Output the (x, y) coordinate of the center of the cell containing the given text.  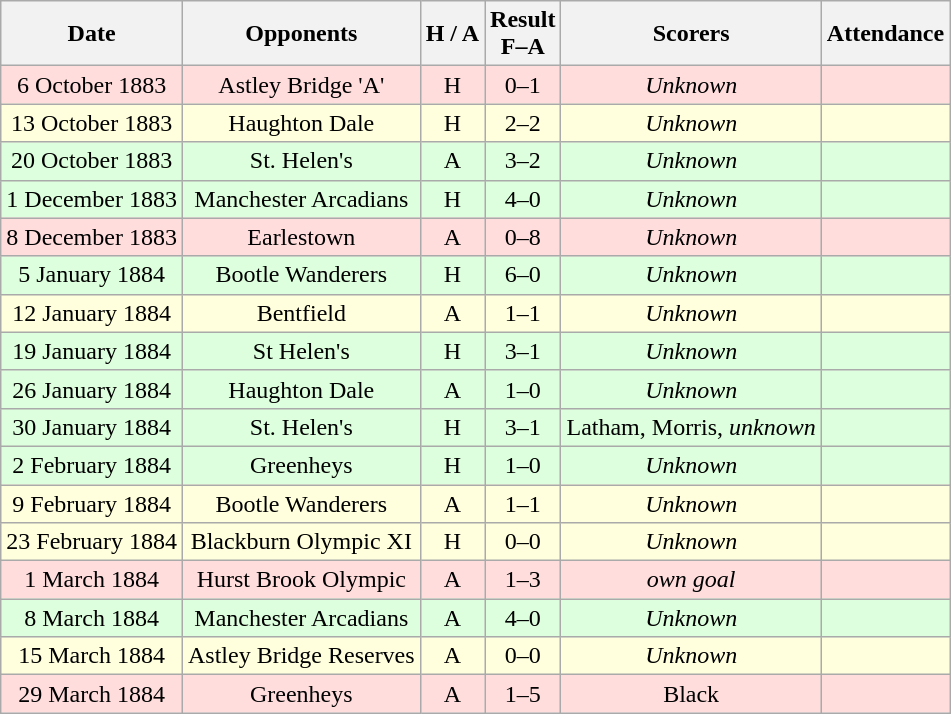
1–5 (523, 694)
3–2 (523, 161)
0–1 (523, 85)
Hurst Brook Olympic (301, 580)
5 January 1884 (92, 275)
own goal (691, 580)
6 October 1883 (92, 85)
6–0 (523, 275)
8 March 1884 (92, 618)
1 December 1883 (92, 199)
Black (691, 694)
19 January 1884 (92, 351)
1–3 (523, 580)
Bentfield (301, 313)
2 February 1884 (92, 465)
Opponents (301, 34)
26 January 1884 (92, 389)
0–8 (523, 237)
Astley Bridge 'A' (301, 85)
15 March 1884 (92, 656)
29 March 1884 (92, 694)
Date (92, 34)
30 January 1884 (92, 427)
23 February 1884 (92, 542)
9 February 1884 (92, 503)
1 March 1884 (92, 580)
Scorers (691, 34)
12 January 1884 (92, 313)
2–2 (523, 123)
ResultF–A (523, 34)
Astley Bridge Reserves (301, 656)
Attendance (885, 34)
8 December 1883 (92, 237)
13 October 1883 (92, 123)
Earlestown (301, 237)
St Helen's (301, 351)
Blackburn Olympic XI (301, 542)
20 October 1883 (92, 161)
H / A (452, 34)
Latham, Morris, unknown (691, 427)
